Return (x, y) of the center of cell containing provided text 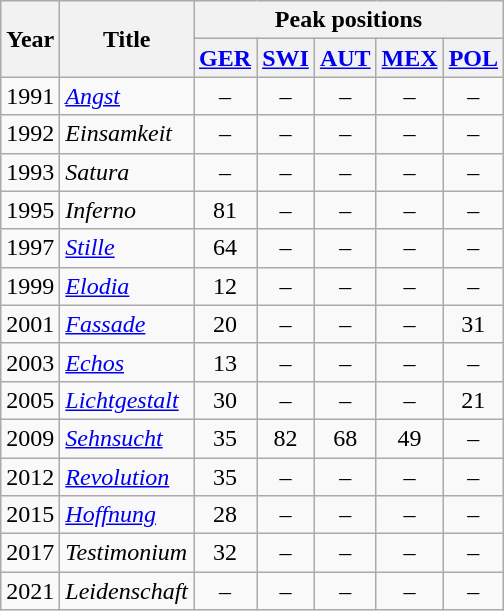
GER (226, 58)
12 (226, 286)
1995 (30, 210)
Title (127, 39)
1999 (30, 286)
13 (226, 362)
1991 (30, 96)
21 (473, 400)
Peak positions (349, 20)
Sehnsucht (127, 438)
68 (345, 438)
Year (30, 39)
2015 (30, 515)
AUT (345, 58)
2009 (30, 438)
2005 (30, 400)
81 (226, 210)
Hoffnung (127, 515)
MEX (410, 58)
Leidenschaft (127, 591)
1993 (30, 172)
82 (286, 438)
2012 (30, 477)
2001 (30, 324)
20 (226, 324)
64 (226, 248)
1992 (30, 134)
28 (226, 515)
Stille (127, 248)
Fassade (127, 324)
2003 (30, 362)
49 (410, 438)
SWI (286, 58)
Revolution (127, 477)
Einsamkeit (127, 134)
Satura (127, 172)
2021 (30, 591)
Testimonium (127, 553)
32 (226, 553)
1997 (30, 248)
31 (473, 324)
Angst (127, 96)
2017 (30, 553)
Elodia (127, 286)
Lichtgestalt (127, 400)
Inferno (127, 210)
Echos (127, 362)
30 (226, 400)
POL (473, 58)
